Provide the (x, y) coordinate of the cell's center where the given text is located.  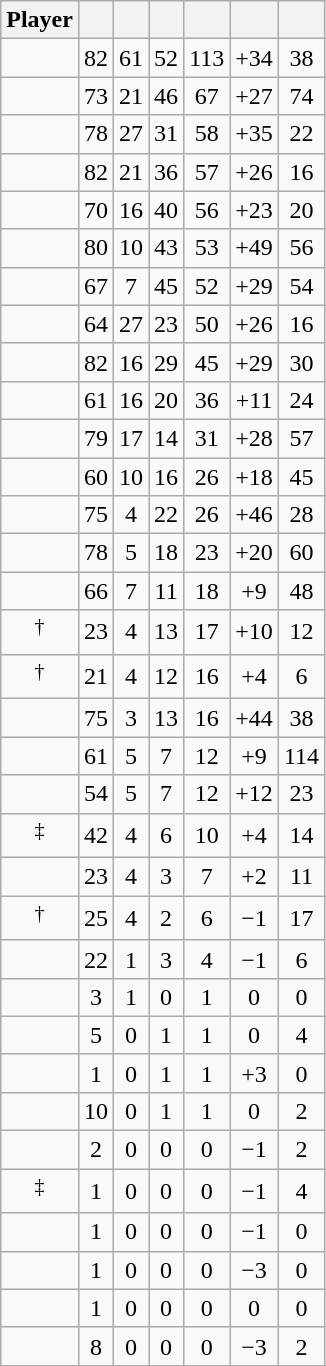
+34 (254, 58)
113 (207, 58)
+23 (254, 210)
+2 (254, 877)
79 (96, 438)
50 (207, 324)
64 (96, 324)
+12 (254, 794)
+27 (254, 96)
40 (166, 210)
+46 (254, 515)
+49 (254, 248)
+44 (254, 718)
+20 (254, 553)
+35 (254, 134)
58 (207, 134)
70 (96, 210)
8 (96, 1346)
46 (166, 96)
114 (301, 756)
42 (96, 836)
80 (96, 248)
66 (96, 591)
43 (166, 248)
+11 (254, 400)
73 (96, 96)
25 (96, 918)
24 (301, 400)
+3 (254, 1073)
29 (166, 362)
53 (207, 248)
+10 (254, 632)
48 (301, 591)
28 (301, 515)
74 (301, 96)
Player (40, 20)
30 (301, 362)
+18 (254, 477)
+28 (254, 438)
